Find where the given text appears and provide that cell's center as [x, y] coordinate. 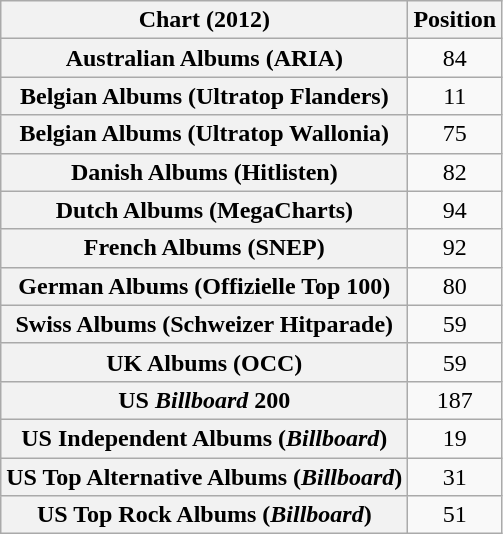
US Top Alternative Albums (Billboard) [204, 477]
31 [455, 477]
Belgian Albums (Ultratop Flanders) [204, 96]
Belgian Albums (Ultratop Wallonia) [204, 134]
UK Albums (OCC) [204, 362]
19 [455, 438]
US Top Rock Albums (Billboard) [204, 515]
84 [455, 58]
11 [455, 96]
Swiss Albums (Schweizer Hitparade) [204, 324]
94 [455, 210]
51 [455, 515]
82 [455, 172]
Danish Albums (Hitlisten) [204, 172]
Dutch Albums (MegaCharts) [204, 210]
80 [455, 286]
92 [455, 248]
187 [455, 400]
German Albums (Offizielle Top 100) [204, 286]
French Albums (SNEP) [204, 248]
75 [455, 134]
Chart (2012) [204, 20]
Australian Albums (ARIA) [204, 58]
US Billboard 200 [204, 400]
Position [455, 20]
US Independent Albums (Billboard) [204, 438]
